Identify which cell holds the provided text, then report its (x, y) central coordinate. 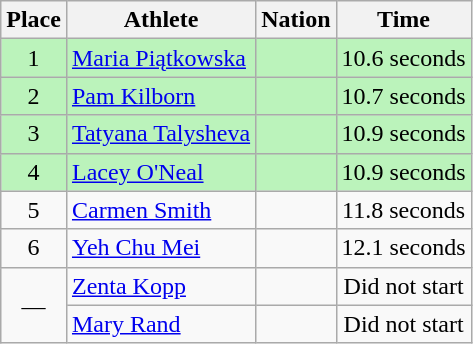
Athlete (160, 20)
10.7 seconds (404, 96)
Time (404, 20)
11.8 seconds (404, 210)
4 (34, 172)
Yeh Chu Mei (160, 248)
12.1 seconds (404, 248)
Place (34, 20)
5 (34, 210)
Maria Piątkowska (160, 58)
Nation (296, 20)
10.6 seconds (404, 58)
2 (34, 96)
3 (34, 134)
Carmen Smith (160, 210)
1 (34, 58)
6 (34, 248)
Lacey O'Neal (160, 172)
— (34, 305)
Pam Kilborn (160, 96)
Tatyana Talysheva (160, 134)
Zenta Kopp (160, 286)
Mary Rand (160, 324)
